Capture the cell that displays the provided text and extract its [X, Y] central coordinate. 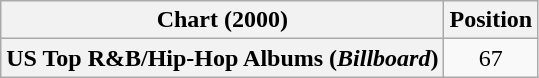
US Top R&B/Hip-Hop Albums (Billboard) [222, 58]
67 [491, 58]
Chart (2000) [222, 20]
Position [491, 20]
